For the text-containing cell, return its midpoint in [X, Y] coordinate format. 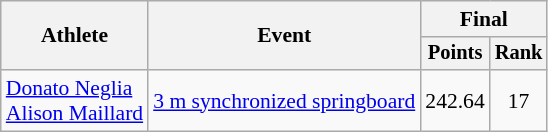
Points [454, 54]
17 [519, 100]
3 m synchronized springboard [284, 100]
Donato NegliaAlison Maillard [74, 100]
Athlete [74, 36]
Rank [519, 54]
Event [284, 36]
242.64 [454, 100]
Final [484, 19]
